Detect which cell encompasses the target text, then output its (x, y) center coordinate. 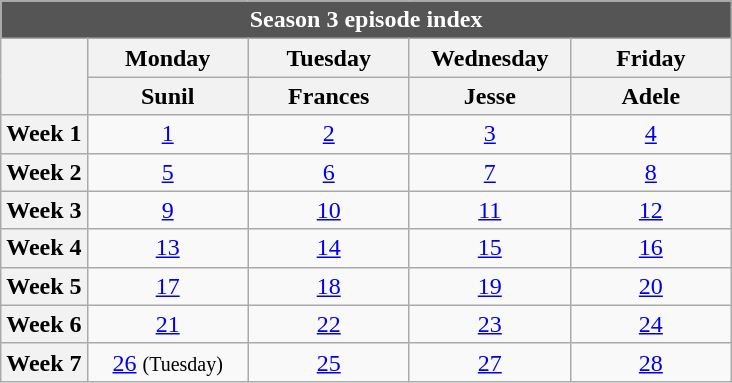
23 (490, 324)
11 (490, 210)
Week 4 (44, 248)
Tuesday (328, 58)
2 (328, 134)
19 (490, 286)
Week 6 (44, 324)
Adele (650, 96)
Week 7 (44, 362)
18 (328, 286)
7 (490, 172)
Friday (650, 58)
22 (328, 324)
Week 3 (44, 210)
21 (168, 324)
20 (650, 286)
15 (490, 248)
Frances (328, 96)
Week 1 (44, 134)
24 (650, 324)
Sunil (168, 96)
25 (328, 362)
12 (650, 210)
8 (650, 172)
14 (328, 248)
3 (490, 134)
5 (168, 172)
1 (168, 134)
4 (650, 134)
26 (Tuesday) (168, 362)
Week 2 (44, 172)
10 (328, 210)
27 (490, 362)
Monday (168, 58)
13 (168, 248)
Week 5 (44, 286)
6 (328, 172)
28 (650, 362)
Wednesday (490, 58)
17 (168, 286)
Jesse (490, 96)
16 (650, 248)
Season 3 episode index (366, 20)
9 (168, 210)
